Locate the cell with the specified text and output its (x, y) center coordinate. 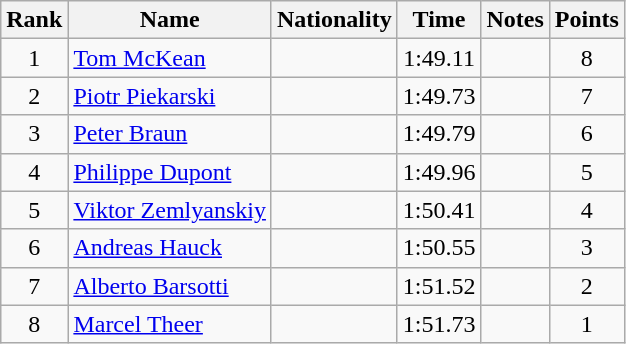
1:49.79 (439, 134)
1:51.52 (439, 286)
Rank (34, 20)
Notes (515, 20)
1:49.73 (439, 96)
1:49.11 (439, 58)
Marcel Theer (170, 324)
Philippe Dupont (170, 172)
Peter Braun (170, 134)
Piotr Piekarski (170, 96)
Viktor Zemlyanskiy (170, 210)
Tom McKean (170, 58)
1:51.73 (439, 324)
1:49.96 (439, 172)
Alberto Barsotti (170, 286)
Time (439, 20)
Name (170, 20)
1:50.41 (439, 210)
Andreas Hauck (170, 248)
1:50.55 (439, 248)
Points (586, 20)
Nationality (334, 20)
